Return [x, y] of the center of cell containing provided text 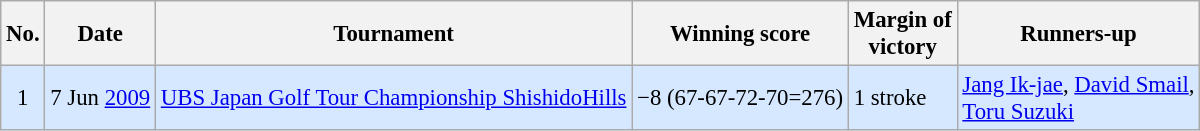
Runners-up [1078, 34]
1 [23, 98]
Winning score [740, 34]
Margin ofvictory [902, 34]
Date [100, 34]
1 stroke [902, 98]
−8 (67-67-72-70=276) [740, 98]
Jang Ik-jae, David Smail, Toru Suzuki [1078, 98]
No. [23, 34]
Tournament [393, 34]
UBS Japan Golf Tour Championship ShishidoHills [393, 98]
7 Jun 2009 [100, 98]
